Locate the cell with the specified text and output its [x, y] center coordinate. 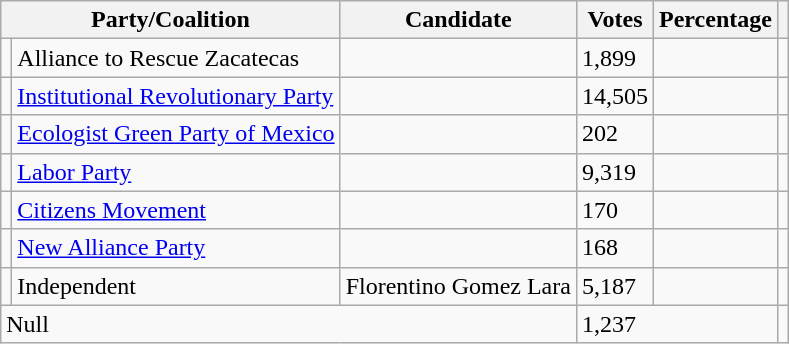
168 [614, 248]
New Alliance Party [176, 248]
Labor Party [176, 172]
Institutional Revolutionary Party [176, 96]
5,187 [614, 286]
Ecologist Green Party of Mexico [176, 134]
9,319 [614, 172]
Independent [176, 286]
Alliance to Rescue Zacatecas [176, 58]
Florentino Gomez Lara [458, 286]
Votes [614, 20]
Party/Coalition [170, 20]
202 [614, 134]
170 [614, 210]
Candidate [458, 20]
Citizens Movement [176, 210]
1,237 [676, 324]
14,505 [614, 96]
1,899 [614, 58]
Percentage [716, 20]
Null [289, 324]
